Return (X, Y) of the center of cell containing provided text 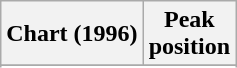
Peakposition (189, 34)
Chart (1996) (72, 34)
